Find where the given text appears and provide that cell's center as (x, y) coordinate. 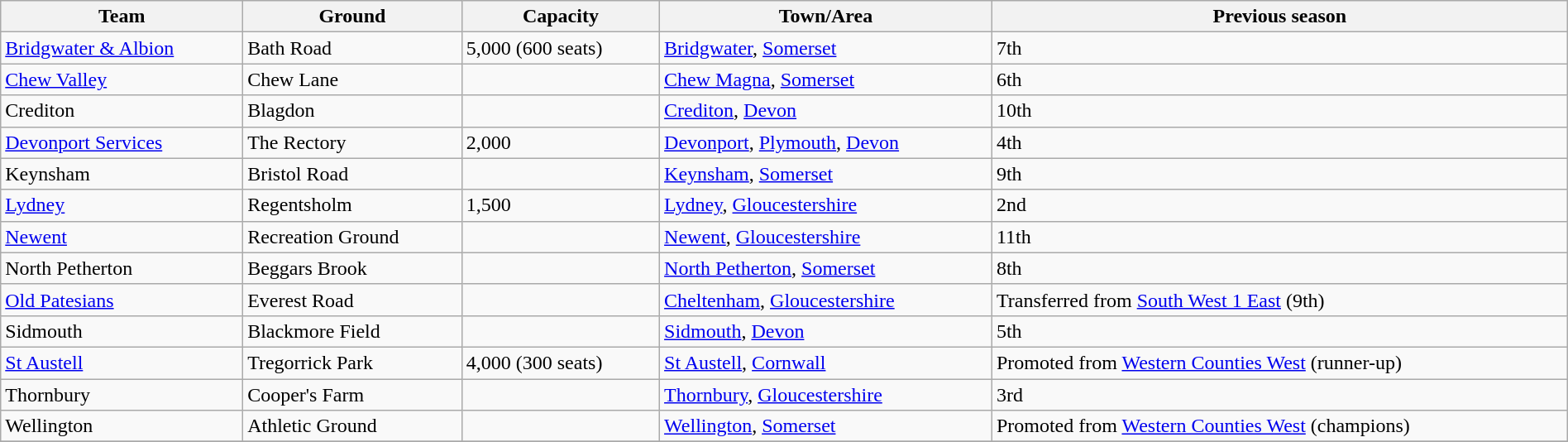
Chew Lane (352, 79)
Cooper's Farm (352, 395)
Chew Valley (122, 79)
Transferred from South West 1 East (9th) (1279, 300)
Crediton (122, 111)
5th (1279, 331)
1,500 (561, 205)
Devonport Services (122, 142)
Crediton, Devon (826, 111)
St Austell, Cornwall (826, 363)
Bath Road (352, 48)
2,000 (561, 142)
North Petherton, Somerset (826, 268)
Newent, Gloucestershire (826, 237)
Bridgwater & Albion (122, 48)
Old Patesians (122, 300)
Lydney, Gloucestershire (826, 205)
Regentsholm (352, 205)
North Petherton (122, 268)
Wellington, Somerset (826, 426)
Team (122, 17)
Athletic Ground (352, 426)
Everest Road (352, 300)
Town/Area (826, 17)
Tregorrick Park (352, 363)
6th (1279, 79)
Capacity (561, 17)
7th (1279, 48)
5,000 (600 seats) (561, 48)
10th (1279, 111)
Chew Magna, Somerset (826, 79)
Sidmouth, Devon (826, 331)
9th (1279, 174)
Lydney (122, 205)
Devonport, Plymouth, Devon (826, 142)
3rd (1279, 395)
4th (1279, 142)
Keynsham, Somerset (826, 174)
Ground (352, 17)
Blackmore Field (352, 331)
Keynsham (122, 174)
2nd (1279, 205)
Beggars Brook (352, 268)
The Rectory (352, 142)
Recreation Ground (352, 237)
Thornbury, Gloucestershire (826, 395)
4,000 (300 seats) (561, 363)
Previous season (1279, 17)
11th (1279, 237)
Sidmouth (122, 331)
Wellington (122, 426)
Promoted from Western Counties West (runner-up) (1279, 363)
Bristol Road (352, 174)
Cheltenham, Gloucestershire (826, 300)
Thornbury (122, 395)
St Austell (122, 363)
Blagdon (352, 111)
Newent (122, 237)
Promoted from Western Counties West (champions) (1279, 426)
8th (1279, 268)
Bridgwater, Somerset (826, 48)
